Detect which cell encompasses the target text, then output its (x, y) center coordinate. 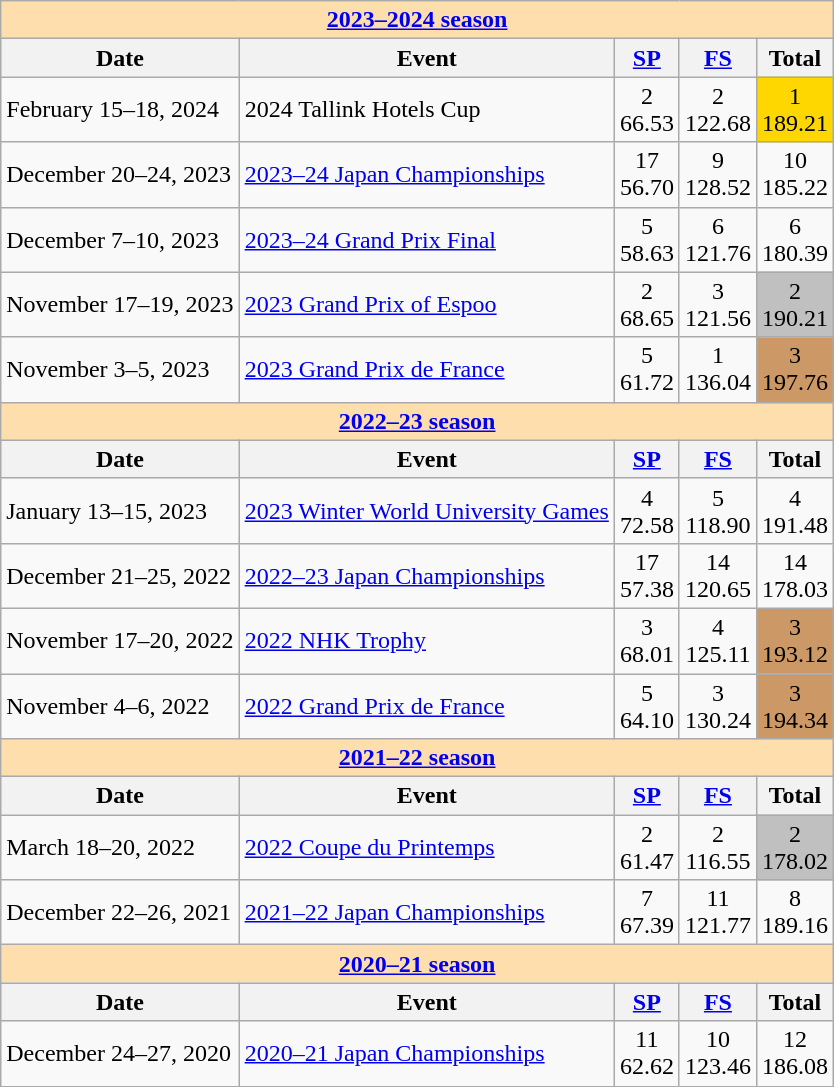
November 3–5, 2023 (120, 370)
3 194.34 (794, 706)
November 17–19, 2023 (120, 304)
2 122.68 (718, 110)
2 178.02 (794, 848)
December 7–10, 2023 (120, 240)
10 185.22 (794, 174)
3 68.01 (646, 640)
17 56.70 (646, 174)
17 57.38 (646, 576)
2023–2024 season (418, 20)
6 121.76 (718, 240)
2022 Coupe du Printemps (426, 848)
2023 Winter World University Games (426, 510)
2 66.53 (646, 110)
2021–22 season (418, 758)
9 128.52 (718, 174)
2022 NHK Trophy (426, 640)
3 130.24 (718, 706)
4 125.11 (718, 640)
2020–21 season (418, 964)
2022–23 Japan Championships (426, 576)
3 197.76 (794, 370)
12 186.08 (794, 1054)
2020–21 Japan Championships (426, 1054)
2022 Grand Prix de France (426, 706)
March 18–20, 2022 (120, 848)
2023 Grand Prix of Espoo (426, 304)
14 120.65 (718, 576)
November 4–6, 2022 (120, 706)
January 13–15, 2023 (120, 510)
5 64.10 (646, 706)
February 15–18, 2024 (120, 110)
8 189.16 (794, 912)
14 178.03 (794, 576)
2023–24 Japan Championships (426, 174)
2023–24 Grand Prix Final (426, 240)
2 61.47 (646, 848)
2023 Grand Prix de France (426, 370)
3 121.56 (718, 304)
5 118.90 (718, 510)
November 17–20, 2022 (120, 640)
11 62.62 (646, 1054)
December 22–26, 2021 (120, 912)
4 72.58 (646, 510)
7 67.39 (646, 912)
1 189.21 (794, 110)
December 24–27, 2020 (120, 1054)
4 191.48 (794, 510)
1 136.04 (718, 370)
2021–22 Japan Championships (426, 912)
2024 Tallink Hotels Cup (426, 110)
December 21–25, 2022 (120, 576)
2 190.21 (794, 304)
2 116.55 (718, 848)
5 61.72 (646, 370)
10 123.46 (718, 1054)
5 58.63 (646, 240)
3 193.12 (794, 640)
2 68.65 (646, 304)
6 180.39 (794, 240)
2022–23 season (418, 421)
December 20–24, 2023 (120, 174)
11 121.77 (718, 912)
